Extract the (x, y) coordinate from the center of the cell holding the provided text.  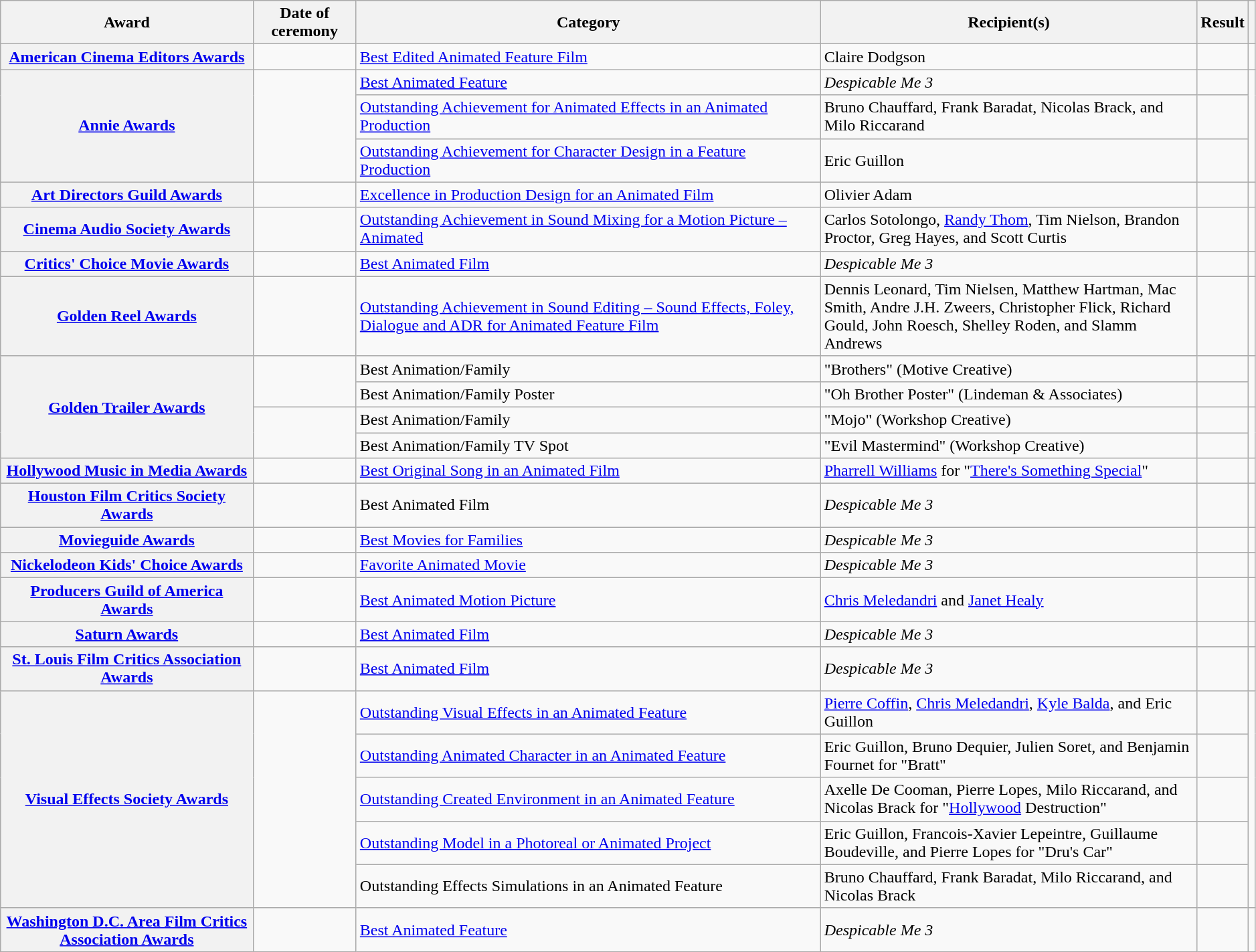
Eric Guillon, Francois-Xavier Lepeintre, Guillaume Boudeville, and Pierre Lopes for "Dru's Car" (1009, 843)
Best Animation/Family Poster (588, 394)
Saturn Awards (127, 634)
Best Edited Animated Feature Film (588, 57)
Golden Reel Awards (127, 316)
Bruno Chauffard, Frank Baradat, Milo Riccarand, and Nicolas Brack (1009, 886)
Eric Guillon (1009, 161)
Eric Guillon, Bruno Dequier, Julien Soret, and Benjamin Fournet for "Bratt" (1009, 756)
Houston Film Critics Society Awards (127, 506)
Outstanding Achievement for Animated Effects in an Animated Production (588, 116)
Category (588, 23)
Pharrell Williams for "There's Something Special" (1009, 471)
Outstanding Achievement for Character Design in a Feature Production (588, 161)
Hollywood Music in Media Awards (127, 471)
Chris Meledandri and Janet Healy (1009, 599)
Producers Guild of America Awards (127, 599)
Golden Trailer Awards (127, 407)
"Mojo" (Workshop Creative) (1009, 419)
American Cinema Editors Awards (127, 57)
Annie Awards (127, 126)
Award (127, 23)
St. Louis Film Critics Association Awards (127, 669)
Carlos Sotolongo, Randy Thom, Tim Nielson, Brandon Proctor, Greg Hayes, and Scott Curtis (1009, 229)
Recipient(s) (1009, 23)
"Oh Brother Poster" (Lindeman & Associates) (1009, 394)
"Evil Mastermind" (Workshop Creative) (1009, 445)
Best Animation/Family TV Spot (588, 445)
Outstanding Achievement in Sound Editing – Sound Effects, Foley, Dialogue and ADR for Animated Feature Film (588, 316)
Best Original Song in an Animated Film (588, 471)
"Brothers" (Motive Creative) (1009, 369)
Excellence in Production Design for an Animated Film (588, 195)
Olivier Adam (1009, 195)
Bruno Chauffard, Frank Baradat, Nicolas Brack, and Milo Riccarand (1009, 116)
Outstanding Visual Effects in an Animated Feature (588, 712)
Axelle De Cooman, Pierre Lopes, Milo Riccarand, and Nicolas Brack for "Hollywood Destruction" (1009, 799)
Outstanding Effects Simulations in an Animated Feature (588, 886)
Result (1223, 23)
Best Movies for Families (588, 540)
Critics' Choice Movie Awards (127, 264)
Outstanding Animated Character in an Animated Feature (588, 756)
Favorite Animated Movie (588, 565)
Movieguide Awards (127, 540)
Nickelodeon Kids' Choice Awards (127, 565)
Art Directors Guild Awards (127, 195)
Cinema Audio Society Awards (127, 229)
Claire Dodgson (1009, 57)
Outstanding Achievement in Sound Mixing for a Motion Picture – Animated (588, 229)
Outstanding Created Environment in an Animated Feature (588, 799)
Washington D.C. Area Film Critics Association Awards (127, 930)
Outstanding Model in a Photoreal or Animated Project (588, 843)
Date of ceremony (304, 23)
Best Animated Motion Picture (588, 599)
Visual Effects Society Awards (127, 799)
Pierre Coffin, Chris Meledandri, Kyle Balda, and Eric Guillon (1009, 712)
